Extract the (X, Y) coordinate from the center of the cell holding the provided text.  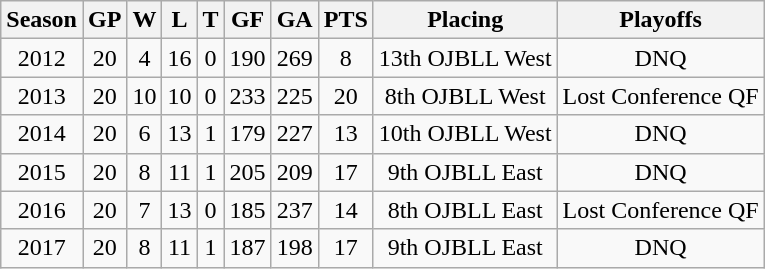
6 (144, 134)
14 (346, 210)
7 (144, 210)
GF (248, 20)
PTS (346, 20)
233 (248, 96)
16 (180, 58)
T (210, 20)
10th OJBLL West (465, 134)
13th OJBLL West (465, 58)
GP (104, 20)
2013 (42, 96)
8th OJBLL East (465, 210)
8th OJBLL West (465, 96)
2012 (42, 58)
GA (294, 20)
190 (248, 58)
L (180, 20)
209 (294, 172)
227 (294, 134)
4 (144, 58)
198 (294, 248)
2016 (42, 210)
2015 (42, 172)
237 (294, 210)
Playoffs (660, 20)
179 (248, 134)
Season (42, 20)
187 (248, 248)
225 (294, 96)
205 (248, 172)
2014 (42, 134)
2017 (42, 248)
W (144, 20)
185 (248, 210)
269 (294, 58)
Placing (465, 20)
